Search for the cell housing the specified text and yield its [X, Y] center coordinate. 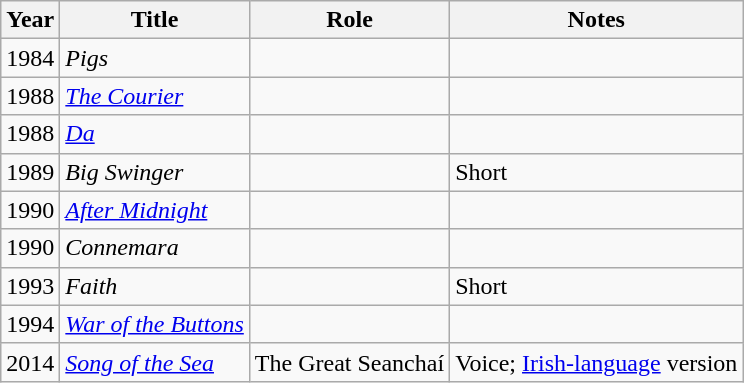
Big Swinger [155, 172]
Role [349, 20]
The Courier [155, 96]
1989 [30, 172]
The Great Seanchaí [349, 362]
Title [155, 20]
2014 [30, 362]
1984 [30, 58]
1994 [30, 324]
Da [155, 134]
After Midnight [155, 210]
Year [30, 20]
Faith [155, 286]
Song of the Sea [155, 362]
War of the Buttons [155, 324]
Connemara [155, 248]
Pigs [155, 58]
Notes [596, 20]
1993 [30, 286]
Voice; Irish-language version [596, 362]
